For the text-containing cell, return its midpoint in [X, Y] coordinate format. 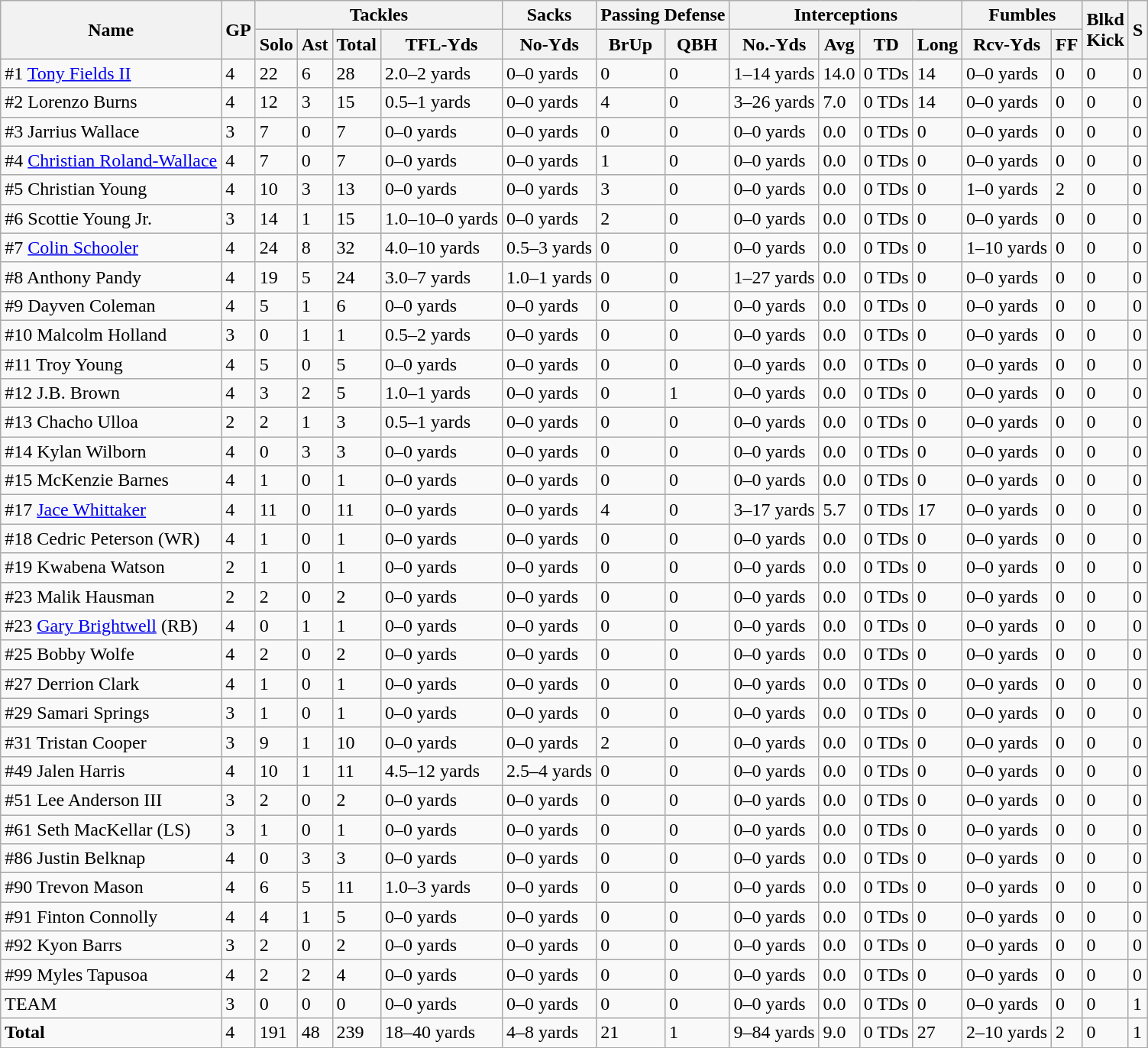
14.0 [839, 73]
TEAM [112, 1004]
Rcv-Yds [1007, 44]
Fumbles [1022, 15]
8 [315, 247]
22 [276, 73]
1–0 yards [1007, 189]
#19 Kwabena Watson [112, 568]
#13 Chacho Ulloa [112, 422]
4–8 yards [550, 1033]
QBH [697, 44]
#8 Anthony Pandy [112, 277]
Tackles [379, 15]
#99 Myles Tapusoa [112, 975]
27 [937, 1033]
#25 Bobby Wolfe [112, 655]
No-Yds [550, 44]
7.0 [839, 102]
2.5–4 yards [550, 771]
18–40 yards [441, 1033]
3–26 yards [774, 102]
FF [1067, 44]
3.0–7 yards [441, 277]
1.0–10–0 yards [441, 218]
1–27 yards [774, 277]
Name [112, 30]
Ast [315, 44]
4.5–12 yards [441, 771]
1–10 yards [1007, 247]
48 [315, 1033]
#6 Scottie Young Jr. [112, 218]
28 [357, 73]
9–84 yards [774, 1033]
Interceptions [846, 15]
9 [276, 742]
#12 J.B. Brown [112, 393]
19 [276, 277]
#27 Derrion Clark [112, 684]
#18 Cedric Peterson (WR) [112, 539]
#61 Seth MacKellar (LS) [112, 829]
1–14 yards [774, 73]
Sacks [550, 15]
0.5–2 yards [441, 335]
17 [937, 509]
Passing Defense [663, 15]
3–17 yards [774, 509]
#10 Malcolm Holland [112, 335]
#15 McKenzie Barnes [112, 480]
#23 Gary Brightwell (RB) [112, 626]
#31 Tristan Cooper [112, 742]
13 [357, 189]
#17 Jace Whittaker [112, 509]
#14 Kylan Wilborn [112, 451]
2–10 yards [1007, 1033]
#3 Jarrius Wallace [112, 131]
#9 Dayven Coleman [112, 306]
9.0 [839, 1033]
Long [937, 44]
BlkdKick [1105, 30]
#90 Trevon Mason [112, 888]
5.7 [839, 509]
239 [357, 1033]
#5 Christian Young [112, 189]
#11 Troy Young [112, 364]
0.5–3 yards [550, 247]
32 [357, 247]
Solo [276, 44]
4.0–10 yards [441, 247]
#23 Malik Hausman [112, 597]
#29 Samari Springs [112, 713]
No.-Yds [774, 44]
#2 Lorenzo Burns [112, 102]
21 [631, 1033]
1.0–3 yards [441, 888]
#7 Colin Schooler [112, 247]
2.0–2 yards [441, 73]
Avg [839, 44]
#49 Jalen Harris [112, 771]
TD [886, 44]
S [1137, 30]
TFL-Yds [441, 44]
191 [276, 1033]
#92 Kyon Barrs [112, 946]
#86 Justin Belknap [112, 859]
#1 Tony Fields II [112, 73]
#4 Christian Roland-Wallace [112, 160]
GP [238, 30]
12 [276, 102]
BrUp [631, 44]
#51 Lee Anderson III [112, 800]
#91 Finton Connolly [112, 917]
